Capture the cell that displays the provided text and extract its (x, y) central coordinate. 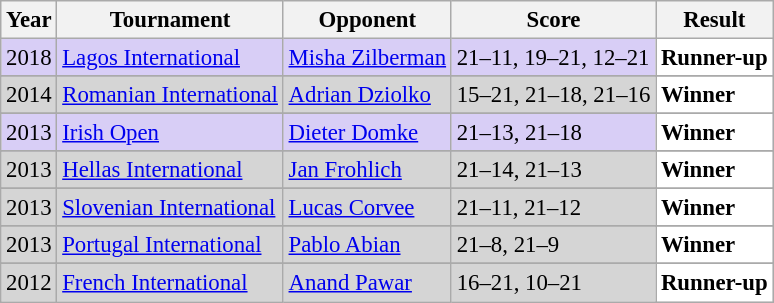
Opponent (367, 20)
Score (553, 20)
21–11, 19–21, 12–21 (553, 58)
21–11, 21–12 (553, 208)
Irish Open (170, 133)
2012 (29, 283)
French International (170, 283)
Adrian Dziolko (367, 95)
Tournament (170, 20)
Misha Zilberman (367, 58)
21–8, 21–9 (553, 245)
Year (29, 20)
Result (714, 20)
Slovenian International (170, 208)
Lagos International (170, 58)
Portugal International (170, 245)
16–21, 10–21 (553, 283)
21–13, 21–18 (553, 133)
Anand Pawar (367, 283)
2018 (29, 58)
2014 (29, 95)
Lucas Corvee (367, 208)
15–21, 21–18, 21–16 (553, 95)
Dieter Domke (367, 133)
Hellas International (170, 170)
Pablo Abian (367, 245)
Romanian International (170, 95)
21–14, 21–13 (553, 170)
Jan Frohlich (367, 170)
